Detect which cell encompasses the target text, then output its (x, y) center coordinate. 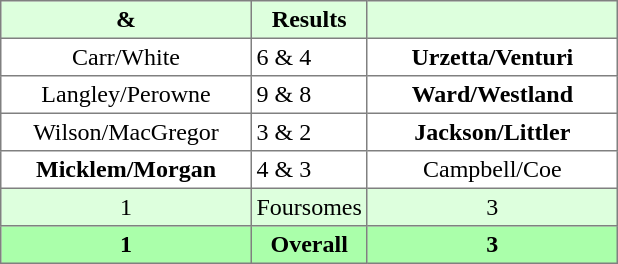
Campbell/Coe (492, 170)
Jackson/Littler (492, 132)
Urzetta/Venturi (492, 57)
Results (309, 20)
Wilson/MacGregor (126, 132)
Carr/White (126, 57)
Overall (309, 245)
& (126, 20)
3 & 2 (309, 132)
9 & 8 (309, 95)
Langley/Perowne (126, 95)
6 & 4 (309, 57)
4 & 3 (309, 170)
Ward/Westland (492, 95)
Micklem/Morgan (126, 170)
Foursomes (309, 207)
